Detect which cell encompasses the target text, then output its (x, y) center coordinate. 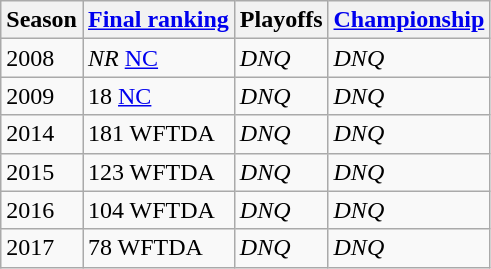
2017 (42, 248)
104 WFTDA (158, 210)
Season (42, 20)
78 WFTDA (158, 248)
18 NC (158, 96)
2016 (42, 210)
Final ranking (158, 20)
2009 (42, 96)
2014 (42, 134)
NR NC (158, 58)
Championship (409, 20)
123 WFTDA (158, 172)
181 WFTDA (158, 134)
Playoffs (281, 20)
2015 (42, 172)
2008 (42, 58)
